Provide the (x, y) coordinate of the cell's center where the given text is located.  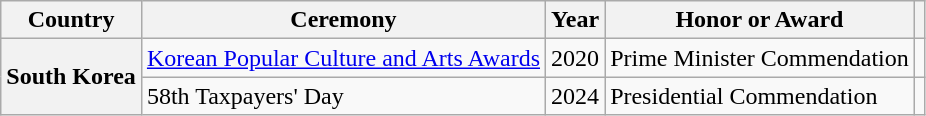
2024 (576, 96)
Year (576, 20)
2020 (576, 58)
Ceremony (343, 20)
Honor or Award (760, 20)
Prime Minister Commendation (760, 58)
Korean Popular Culture and Arts Awards (343, 58)
Presidential Commendation (760, 96)
Country (72, 20)
58th Taxpayers' Day (343, 96)
South Korea (72, 77)
